Return [X, Y] of the center of cell containing provided text 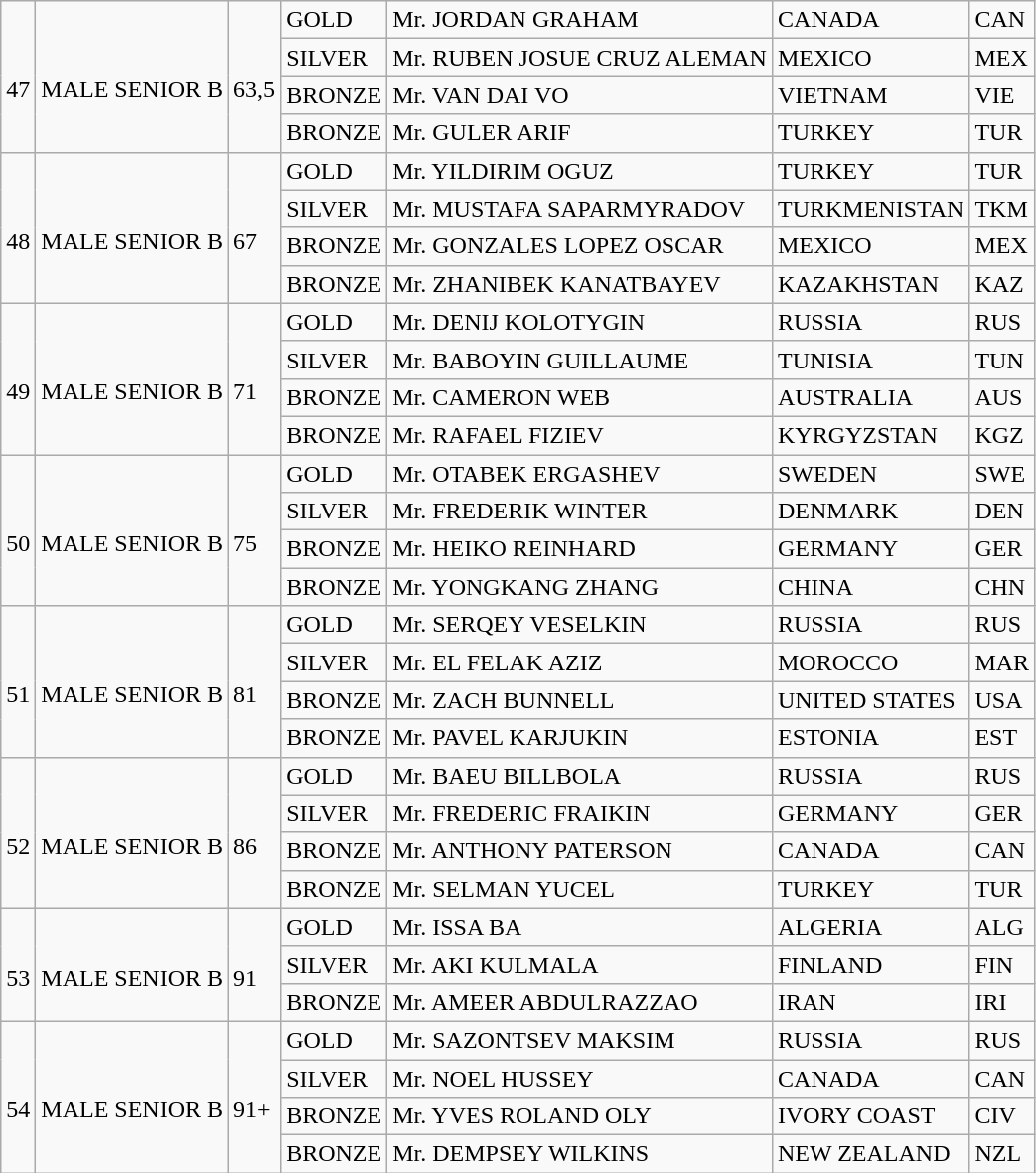
Mr. BABOYIN GUILLAUME [580, 360]
KAZ [1002, 284]
CHN [1002, 587]
EST [1002, 738]
KAZAKHSTAN [870, 284]
CIV [1002, 1116]
Mr. DEMPSEY WILKINS [580, 1154]
Mr. SERQEY VESELKIN [580, 625]
Mr. SELMAN YUCEL [580, 889]
Mr. FREDERIC FRAIKIN [580, 813]
Mr. FREDERIK WINTER [580, 512]
AUS [1002, 397]
CHINA [870, 587]
Mr. JORDAN GRAHAM [580, 20]
Mr. ISSA BA [580, 927]
Mr. AMEER ABDULRAZZAO [580, 1002]
86 [254, 832]
Mr. YILDIRIM OGUZ [580, 171]
NZL [1002, 1154]
TUN [1002, 360]
AUSTRALIA [870, 397]
49 [18, 378]
ESTONIA [870, 738]
IVORY COAST [870, 1116]
Mr. YONGKANG ZHANG [580, 587]
SWE [1002, 474]
50 [18, 530]
Mr. EL FELAK AZIZ [580, 662]
VIETNAM [870, 95]
Mr. DENIJ KOLOTYGIN [580, 322]
TURKMENISTAN [870, 209]
Mr. OTABEK ERGASHEV [580, 474]
Mr. CAMERON WEB [580, 397]
81 [254, 681]
TUNISIA [870, 360]
54 [18, 1097]
Mr. MUSTAFA SAPARMYRADOV [580, 209]
Mr. AKI KULMALA [580, 964]
VIE [1002, 95]
UNITED STATES [870, 700]
91 [254, 964]
91+ [254, 1097]
DEN [1002, 512]
53 [18, 964]
63,5 [254, 76]
MAR [1002, 662]
IRAN [870, 1002]
MOROCCO [870, 662]
67 [254, 227]
Mr. VAN DAI VO [580, 95]
Mr. PAVEL KARJUKIN [580, 738]
ALG [1002, 927]
Mr. GONZALES LOPEZ OSCAR [580, 246]
48 [18, 227]
Mr. RAFAEL FIZIEV [580, 435]
KGZ [1002, 435]
Mr. HEIKO REINHARD [580, 549]
FIN [1002, 964]
Mr. BAEU BILLBOLA [580, 776]
IRI [1002, 1002]
Mr. NOEL HUSSEY [580, 1078]
TKM [1002, 209]
SWEDEN [870, 474]
Mr. GULER ARIF [580, 133]
Mr. ZHANIBEK KANATBAYEV [580, 284]
51 [18, 681]
FINLAND [870, 964]
DENMARK [870, 512]
NEW ZEALAND [870, 1154]
ALGERIA [870, 927]
Mr. ANTHONY PATERSON [580, 851]
Mr. ZACH BUNNELL [580, 700]
71 [254, 378]
Mr. YVES ROLAND OLY [580, 1116]
KYRGYZSTAN [870, 435]
USA [1002, 700]
47 [18, 76]
Mr. SAZONTSEV MAKSIM [580, 1040]
75 [254, 530]
Mr. RUBEN JOSUE CRUZ ALEMAN [580, 58]
52 [18, 832]
